Output the (x, y) coordinate of the center of the cell containing the given text.  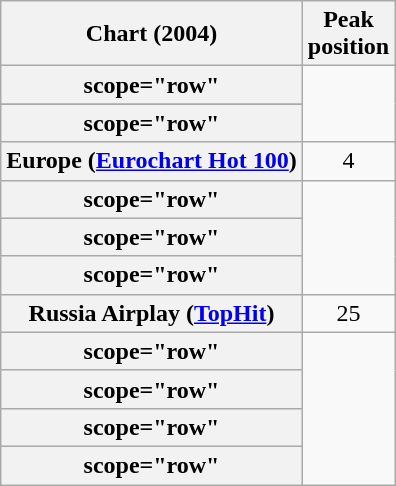
Europe (Eurochart Hot 100) (152, 161)
4 (348, 161)
Chart (2004) (152, 34)
Peakposition (348, 34)
25 (348, 313)
Russia Airplay (TopHit) (152, 313)
